Locate the cell with the specified text and output its (x, y) center coordinate. 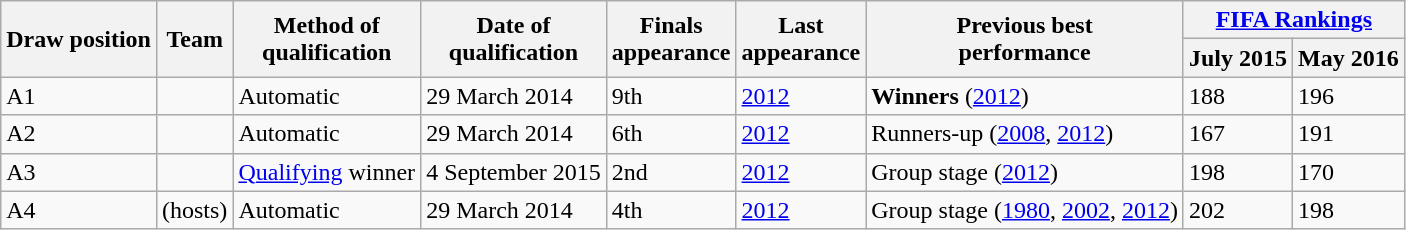
Method ofqualification (327, 39)
Draw position (79, 39)
188 (1238, 96)
FIFA Rankings (1294, 20)
May 2016 (1349, 58)
167 (1238, 134)
6th (671, 134)
A4 (79, 210)
Runners-up (2008, 2012) (1025, 134)
A3 (79, 172)
202 (1238, 210)
(hosts) (194, 210)
July 2015 (1238, 58)
Team (194, 39)
2nd (671, 172)
Date ofqualification (514, 39)
Group stage (2012) (1025, 172)
4 September 2015 (514, 172)
196 (1349, 96)
170 (1349, 172)
Group stage (1980, 2002, 2012) (1025, 210)
4th (671, 210)
Finalsappearance (671, 39)
191 (1349, 134)
Winners (2012) (1025, 96)
A1 (79, 96)
9th (671, 96)
A2 (79, 134)
Previous bestperformance (1025, 39)
Qualifying winner (327, 172)
Lastappearance (801, 39)
